Scan for the cell matching the given text and deliver its (X, Y) coordinate at center. 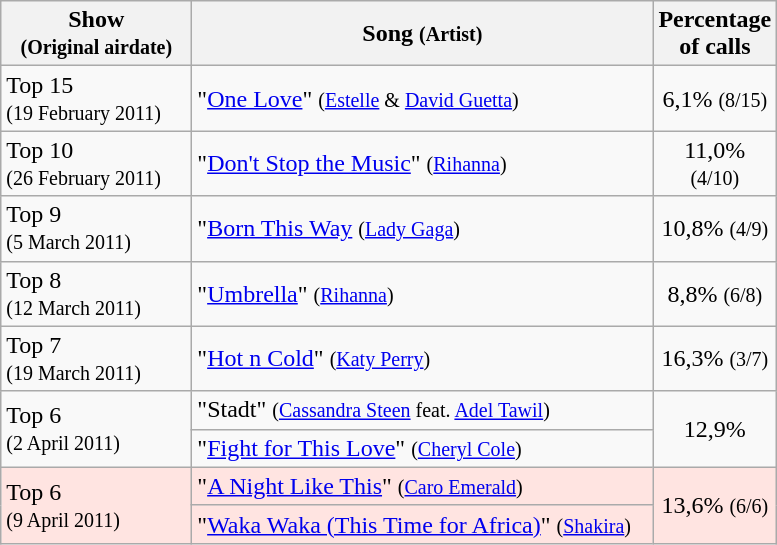
Percentage of calls (715, 34)
16,3% (3/7) (715, 358)
Top 10(26 February 2011) (96, 164)
Show(Original airdate) (96, 34)
8,8% (6/8) (715, 294)
10,8% (4/9) (715, 228)
Song (Artist) (422, 34)
12,9% (715, 429)
"Hot n Cold" (Katy Perry) (422, 358)
6,1% (8/15) (715, 98)
Top 7(19 March 2011) (96, 358)
11,0% (4/10) (715, 164)
Top 6(9 April 2011) (96, 505)
"One Love" (Estelle & David Guetta) (422, 98)
"Fight for This Love" (Cheryl Cole) (422, 448)
Top 9(5 March 2011) (96, 228)
"Don't Stop the Music" (Rihanna) (422, 164)
Top 6(2 April 2011) (96, 429)
"Waka Waka (This Time for Africa)" (Shakira) (422, 524)
"Stadt" (Cassandra Steen feat. Adel Tawil) (422, 410)
13,6% (6/6) (715, 505)
"A Night Like This" (Caro Emerald) (422, 486)
Top 8(12 March 2011) (96, 294)
"Umbrella" (Rihanna) (422, 294)
"Born This Way (Lady Gaga) (422, 228)
Top 15(19 February 2011) (96, 98)
